Provide the [X, Y] coordinate of the cell's center where the given text is located.  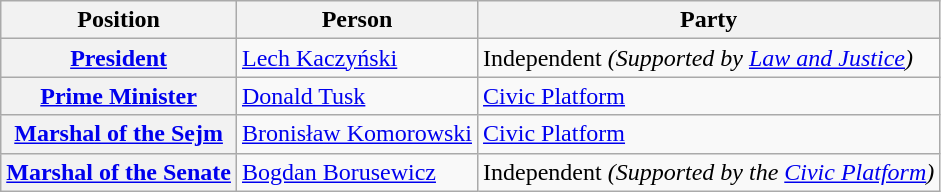
Prime Minister [119, 96]
President [119, 58]
Independent (Supported by Law and Justice) [709, 58]
Position [119, 20]
Bogdan Borusewicz [356, 172]
Independent (Supported by the Civic Platform) [709, 172]
Party [709, 20]
Marshal of the Senate [119, 172]
Donald Tusk [356, 96]
Bronisław Komorowski [356, 134]
Person [356, 20]
Marshal of the Sejm [119, 134]
Lech Kaczyński [356, 58]
